Search for the cell housing the specified text and yield its [X, Y] center coordinate. 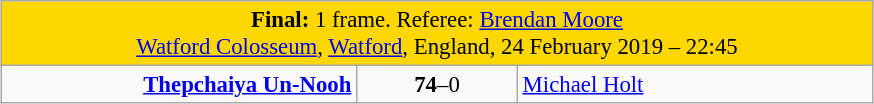
74–0 [438, 85]
Thepchaiya Un-Nooh [179, 85]
Final: 1 frame. Referee: Brendan Moore Watford Colosseum, Watford, England, 24 February 2019 – 22:45 [437, 34]
Michael Holt [695, 85]
